Pinpoint the cell where the given text exists, returning its [x, y] midpoint coordinate. 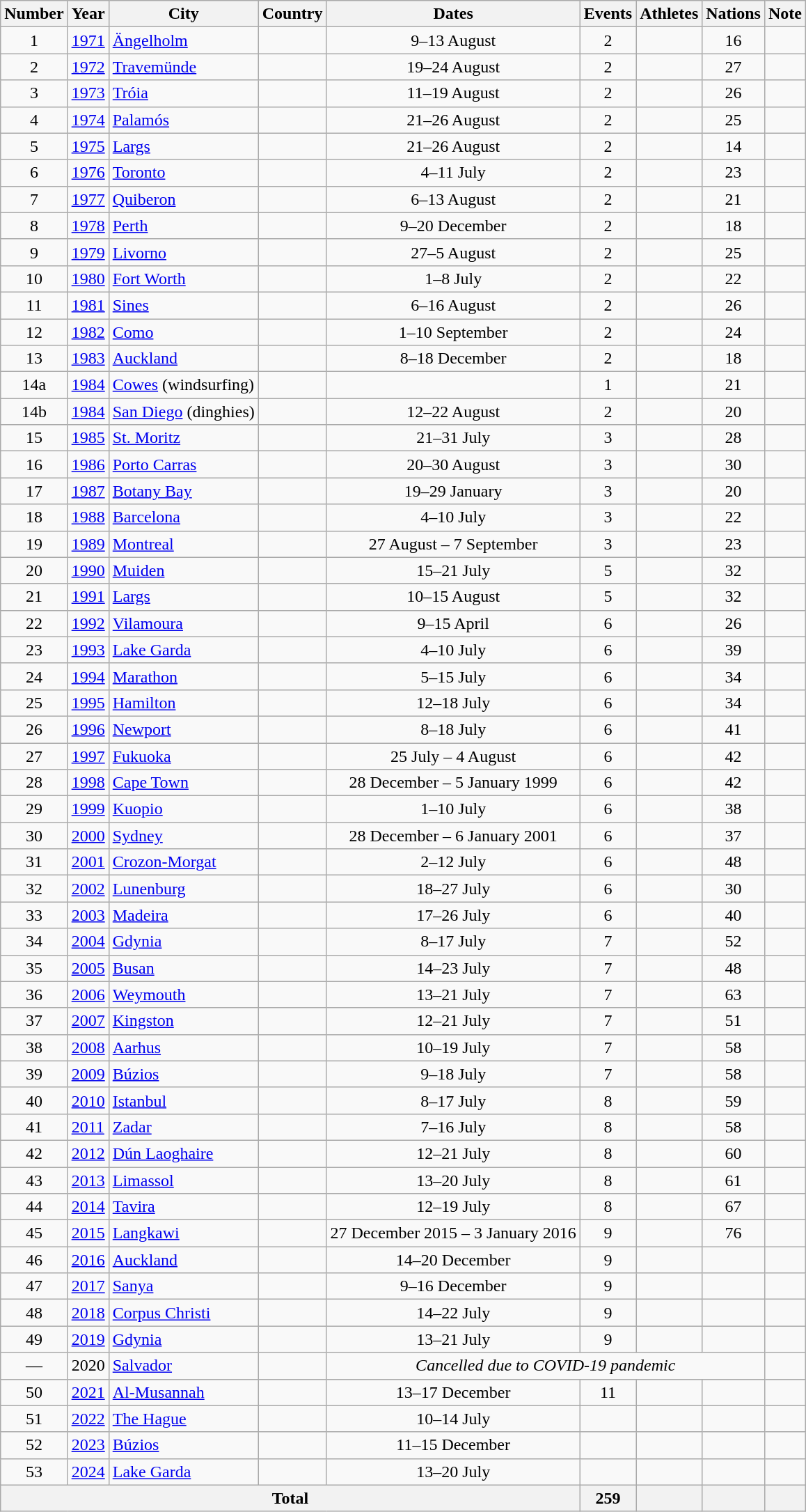
28 December – 6 January 2001 [453, 836]
Kuopio [184, 809]
1985 [88, 438]
4 [34, 120]
1–10 September [453, 332]
14 [734, 146]
2020 [88, 1366]
Dún Laoghaire [184, 1153]
Lunenburg [184, 889]
Istanbul [184, 1100]
Fort Worth [184, 279]
1990 [88, 570]
6–16 August [453, 305]
2023 [88, 1445]
59 [734, 1100]
Cancelled due to COVID-19 pandemic [546, 1366]
1989 [88, 544]
49 [34, 1339]
Year [88, 14]
2–12 July [453, 862]
60 [734, 1153]
10–15 August [453, 597]
2014 [88, 1207]
Hamilton [184, 703]
Events [608, 14]
1977 [88, 199]
12–19 July [453, 1207]
1986 [88, 465]
2016 [88, 1260]
19–29 January [453, 491]
1991 [88, 597]
1–8 July [453, 279]
2008 [88, 1047]
8–18 December [453, 359]
Zadar [184, 1127]
14a [34, 385]
Porto Carras [184, 465]
9–13 August [453, 40]
1973 [88, 93]
2010 [88, 1100]
2007 [88, 1021]
5–15 July [453, 676]
1996 [88, 729]
1978 [88, 226]
10 [34, 279]
2001 [88, 862]
1971 [88, 40]
11–15 December [453, 1445]
1993 [88, 650]
6–13 August [453, 199]
61 [734, 1180]
12–18 July [453, 703]
1–10 July [453, 809]
14b [34, 412]
9–16 December [453, 1286]
Busan [184, 968]
Ängelholm [184, 40]
Salvador [184, 1366]
1979 [88, 252]
San Diego (dinghies) [184, 412]
City [184, 14]
— [34, 1366]
63 [734, 995]
2006 [88, 995]
10–19 July [453, 1047]
21–31 July [453, 438]
Palamós [184, 120]
Limassol [184, 1180]
4–11 July [453, 173]
1994 [88, 676]
47 [34, 1286]
15 [34, 438]
35 [34, 968]
12–22 August [453, 412]
45 [34, 1233]
Country [292, 14]
31 [34, 862]
19–24 August [453, 67]
1981 [88, 305]
The Hague [184, 1419]
259 [608, 1498]
1983 [88, 359]
Como [184, 332]
Botany Bay [184, 491]
11–19 August [453, 93]
1972 [88, 67]
Al-Musannah [184, 1392]
76 [734, 1233]
1982 [88, 332]
2000 [88, 836]
Barcelona [184, 517]
1995 [88, 703]
7–16 July [453, 1127]
1998 [88, 783]
17–26 July [453, 915]
36 [34, 995]
67 [734, 1207]
10–14 July [453, 1419]
14–23 July [453, 968]
9–15 April [453, 623]
Quiberon [184, 199]
15–21 July [453, 570]
1997 [88, 756]
Number [34, 14]
2003 [88, 915]
53 [34, 1472]
25 July – 4 August [453, 756]
Newport [184, 729]
Sines [184, 305]
2009 [88, 1074]
50 [34, 1392]
Vilamoura [184, 623]
44 [34, 1207]
Travemünde [184, 67]
9–20 December [453, 226]
2012 [88, 1153]
27 December 2015 – 3 January 2016 [453, 1233]
Nations [734, 14]
Langkawi [184, 1233]
46 [34, 1260]
Sanya [184, 1286]
Total [291, 1498]
2022 [88, 1419]
1992 [88, 623]
1999 [88, 809]
18–27 July [453, 889]
Weymouth [184, 995]
33 [34, 915]
Muiden [184, 570]
19 [34, 544]
Aarhus [184, 1047]
28 December – 5 January 1999 [453, 783]
2015 [88, 1233]
Perth [184, 226]
Marathon [184, 676]
1980 [88, 279]
2019 [88, 1339]
2024 [88, 1472]
Athletes [670, 14]
Toronto [184, 173]
1975 [88, 146]
Fukuoka [184, 756]
2011 [88, 1127]
2013 [88, 1180]
12 [34, 332]
2021 [88, 1392]
8–18 July [453, 729]
43 [34, 1180]
2005 [88, 968]
2018 [88, 1313]
Livorno [184, 252]
20–30 August [453, 465]
Dates [453, 14]
1976 [88, 173]
Tróia [184, 93]
13–17 December [453, 1392]
Note [785, 14]
Corpus Christi [184, 1313]
Montreal [184, 544]
13 [34, 359]
2002 [88, 889]
2017 [88, 1286]
1987 [88, 491]
Sydney [184, 836]
29 [34, 809]
1974 [88, 120]
14–22 July [453, 1313]
27–5 August [453, 252]
14–20 December [453, 1260]
Crozon-Morgat [184, 862]
Tavira [184, 1207]
Kingston [184, 1021]
27 August – 7 September [453, 544]
St. Moritz [184, 438]
Cape Town [184, 783]
Cowes (windsurfing) [184, 385]
9–18 July [453, 1074]
17 [34, 491]
Madeira [184, 915]
1988 [88, 517]
2004 [88, 942]
